Capture the cell that displays the provided text and extract its (x, y) central coordinate. 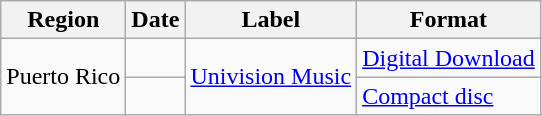
Date (156, 20)
Region (64, 20)
Format (449, 20)
Digital Download (449, 58)
Puerto Rico (64, 77)
Compact disc (449, 96)
Univision Music (271, 77)
Label (271, 20)
